Detect which cell encompasses the target text, then output its (X, Y) center coordinate. 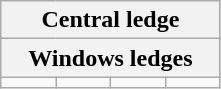
Windows ledges (110, 58)
Central ledge (110, 20)
